Provide the [x, y] coordinate of the cell's center where the given text is located.  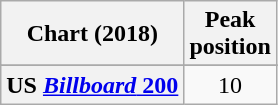
US Billboard 200 [92, 85]
Chart (2018) [92, 34]
Peakposition [230, 34]
10 [230, 85]
